Search for the cell housing the specified text and yield its (x, y) center coordinate. 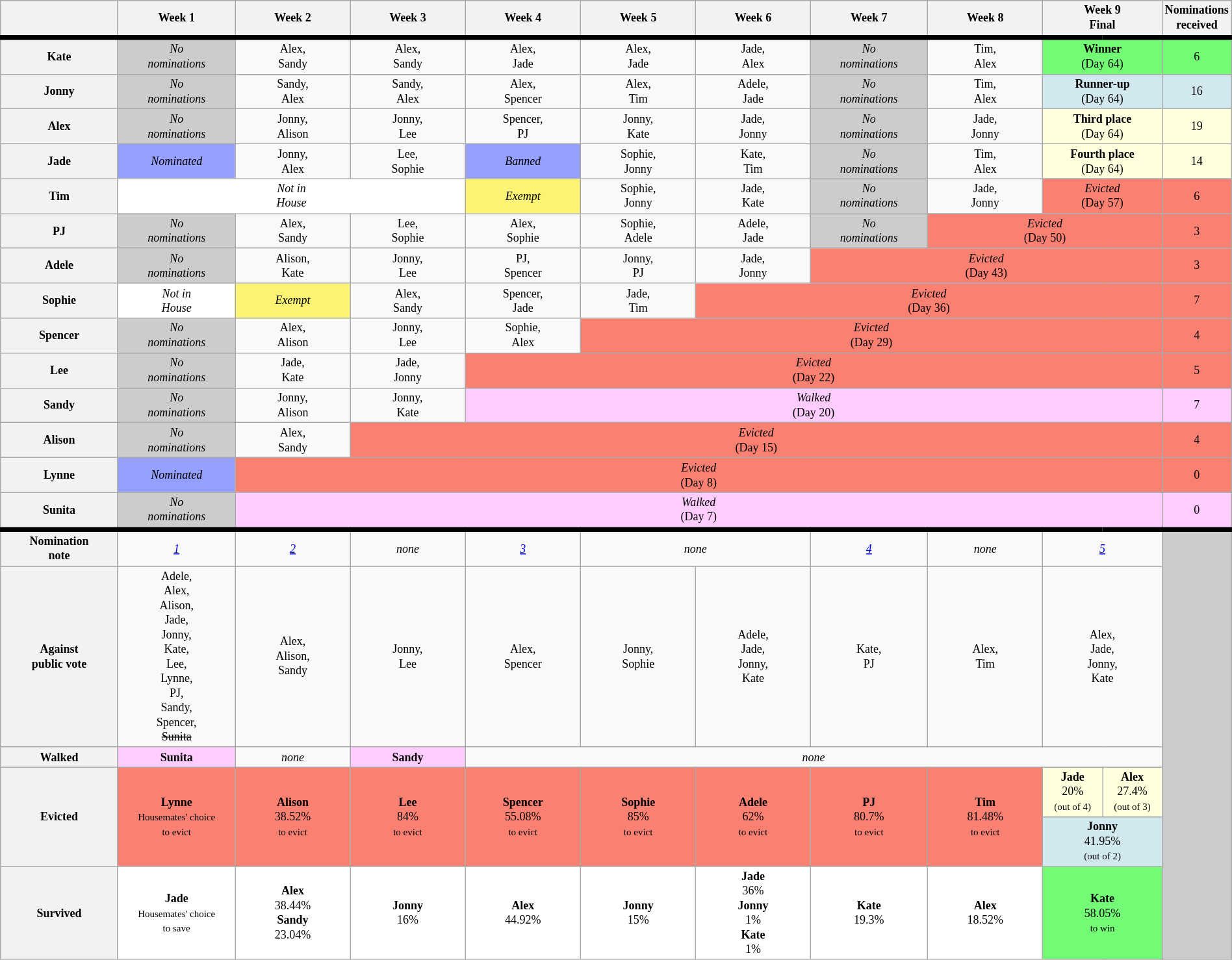
Nominationsreceived (1197, 19)
Sophie,Alex (523, 336)
Evicted(Day 15) (756, 440)
Kate58.05%to win (1103, 913)
Walked (60, 757)
Alex,Jade,Jonny,Kate (1103, 657)
PJ,Spencer (523, 266)
Spencer,PJ (523, 127)
Evicted(Day 22) (814, 370)
Nominationnote (60, 548)
Alex (60, 127)
Adele (60, 266)
JadeHousemates' choiceto save (176, 913)
14 (1197, 161)
Jonny,Sophie (638, 657)
Walked(Day 20) (814, 405)
Tim (60, 196)
Spencer55.08%to evict (523, 816)
Jade,Tim (638, 301)
Againstpublic vote (60, 657)
Evicted (60, 816)
Winner(Day 64) (1103, 56)
Runner-up(Day 64) (1103, 92)
Evicted(Day 8) (699, 475)
Week 5 (638, 19)
Week 3 (408, 19)
16 (1197, 92)
Week 7 (869, 19)
Week 4 (523, 19)
Jade20%(out of 4) (1073, 792)
Lynne (60, 475)
Jonny16% (408, 913)
19 (1197, 127)
Jade (60, 161)
Adele,Alex,Alison,Jade,Jonny,Kate,Lee,Lynne,PJ,Sandy,Spencer,Sunita (176, 657)
2 (292, 548)
Not inHouse (291, 196)
Evicted(Day 57) (1103, 196)
PJ (60, 231)
Alex,Alison,Sandy (292, 657)
Week 6 (753, 19)
Fourth place(Day 64) (1103, 161)
Kate19.3% (869, 913)
Kate,Tim (753, 161)
Alex27.4%(out of 3) (1133, 792)
Evicted(Day 29) (872, 336)
Jade36%Jonny1%Kate1% (753, 913)
Survived (60, 913)
Jonny15% (638, 913)
Lee84%to evict (408, 816)
Alex18.52% (985, 913)
Alex,Alison (292, 336)
PJ80.7%to evict (869, 816)
Jade,Alex (753, 56)
Week 2 (292, 19)
Jonny (60, 92)
Spencer (60, 336)
Sophie85%to evict (638, 816)
Alison,Kate (292, 266)
Lee (60, 370)
Jonny 41.95%(out of 2) (1103, 842)
Jonny,Alex (292, 161)
Walked(Day 7) (699, 511)
Week 9Final (1103, 19)
Adele62%to evict (753, 816)
Tim81.48%to evict (985, 816)
Kate,PJ (869, 657)
Spencer,Jade (523, 301)
Alex38.44%Sandy23.04% (292, 913)
Sophie (60, 301)
Alison38.52%to evict (292, 816)
Week 8 (985, 19)
Alex,Sophie (523, 231)
1 (176, 548)
Evicted(Day 50) (1045, 231)
Adele,Jade,Jonny,Kate (753, 657)
Evicted(Day 43) (986, 266)
Week 1 (176, 19)
Kate (60, 56)
Alison (60, 440)
Jonny,PJ (638, 266)
Third place(Day 64) (1103, 127)
Not in House (176, 301)
Sophie,Adele (638, 231)
Banned (523, 161)
Evicted(Day 36) (929, 301)
Alex44.92% (523, 913)
LynneHousemates' choiceto evict (176, 816)
